Return the (x, y) coordinate for the center point of the cell that contains the specified text.  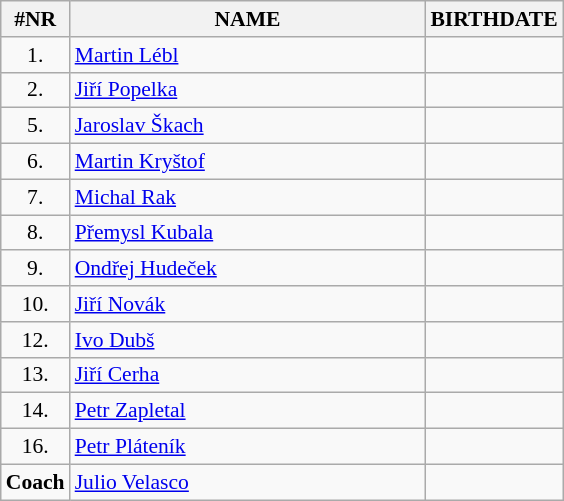
Ivo Dubš (248, 340)
14. (36, 411)
13. (36, 375)
Jiří Novák (248, 304)
Jiří Popelka (248, 90)
Michal Rak (248, 197)
Coach (36, 482)
Jiří Cerha (248, 375)
Martin Lébl (248, 55)
Julio Velasco (248, 482)
#NR (36, 19)
Martin Kryštof (248, 162)
1. (36, 55)
16. (36, 447)
Jaroslav Škach (248, 126)
12. (36, 340)
5. (36, 126)
6. (36, 162)
Petr Pláteník (248, 447)
8. (36, 233)
Přemysl Kubala (248, 233)
NAME (248, 19)
9. (36, 269)
Petr Zapletal (248, 411)
10. (36, 304)
BIRTHDATE (494, 19)
7. (36, 197)
2. (36, 90)
Ondřej Hudeček (248, 269)
